From the cell containing the given text, extract its center point as [x, y] coordinate. 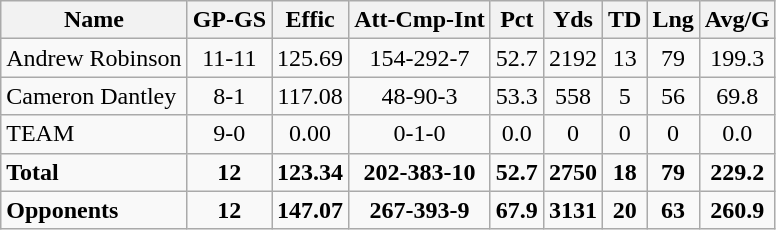
Opponents [94, 210]
67.9 [516, 210]
8-1 [229, 96]
Avg/G [737, 20]
2192 [572, 58]
123.34 [310, 172]
202-383-10 [420, 172]
TEAM [94, 134]
Yds [572, 20]
Total [94, 172]
9-0 [229, 134]
20 [624, 210]
48-90-3 [420, 96]
267-393-9 [420, 210]
199.3 [737, 58]
Pct [516, 20]
56 [673, 96]
69.8 [737, 96]
260.9 [737, 210]
63 [673, 210]
5 [624, 96]
147.07 [310, 210]
Cameron Dantley [94, 96]
18 [624, 172]
2750 [572, 172]
154-292-7 [420, 58]
TD [624, 20]
125.69 [310, 58]
Andrew Robinson [94, 58]
Name [94, 20]
0-1-0 [420, 134]
229.2 [737, 172]
Effic [310, 20]
0.00 [310, 134]
Lng [673, 20]
53.3 [516, 96]
3131 [572, 210]
13 [624, 58]
117.08 [310, 96]
11-11 [229, 58]
GP-GS [229, 20]
558 [572, 96]
Att-Cmp-Int [420, 20]
